Identify which cell holds the provided text, then report its (X, Y) central coordinate. 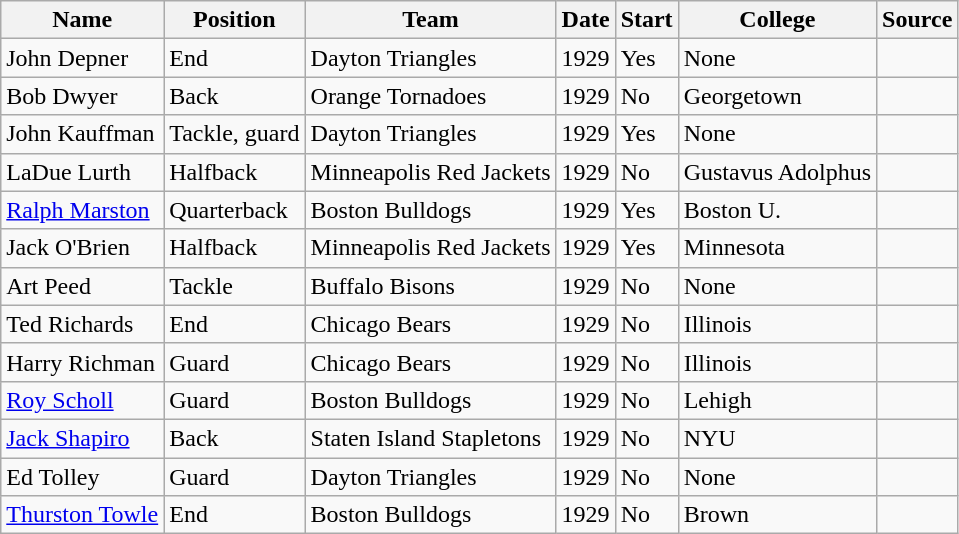
Ralph Marston (82, 210)
Ted Richards (82, 324)
Orange Tornadoes (430, 96)
Harry Richman (82, 362)
Boston U. (777, 210)
Lehigh (777, 400)
College (777, 20)
Buffalo Bisons (430, 286)
Tackle, guard (234, 134)
Gustavus Adolphus (777, 172)
John Kauffman (82, 134)
Jack O'Brien (82, 248)
Bob Dwyer (82, 96)
Staten Island Stapletons (430, 438)
Tackle (234, 286)
Source (918, 20)
Brown (777, 515)
Minnesota (777, 248)
Roy Scholl (82, 400)
Team (430, 20)
Quarterback (234, 210)
Thurston Towle (82, 515)
Art Peed (82, 286)
LaDue Lurth (82, 172)
Ed Tolley (82, 477)
Jack Shapiro (82, 438)
Georgetown (777, 96)
Position (234, 20)
NYU (777, 438)
Date (586, 20)
John Depner (82, 58)
Start (646, 20)
Name (82, 20)
